Detect which cell encompasses the target text, then output its (x, y) center coordinate. 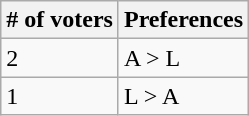
1 (60, 96)
Preferences (183, 20)
A > L (183, 58)
L > A (183, 96)
# of voters (60, 20)
2 (60, 58)
